Detect which cell encompasses the target text, then output its (X, Y) center coordinate. 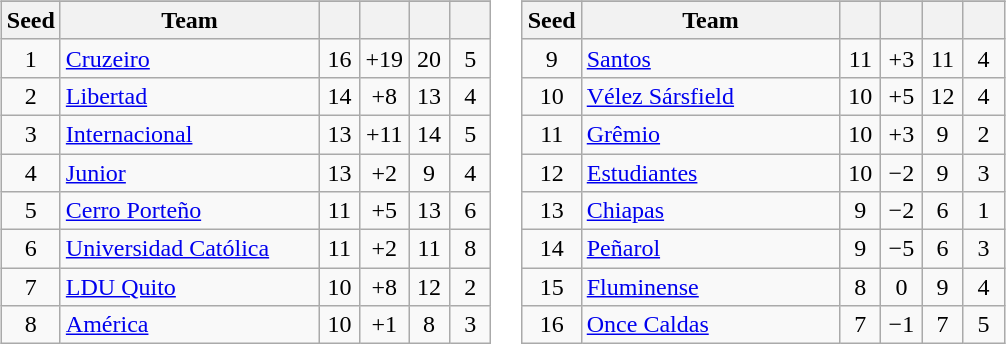
−5 (902, 249)
Internacional (190, 134)
Junior (190, 173)
LDU Quito (190, 287)
Cruzeiro (190, 58)
Santos (710, 58)
Universidad Católica (190, 249)
Fluminense (710, 287)
0 (902, 287)
Vélez Sársfield (710, 96)
15 (552, 287)
+11 (384, 134)
América (190, 325)
Estudiantes (710, 173)
Grêmio (710, 134)
Cerro Porteño (190, 211)
Peñarol (710, 249)
+19 (384, 58)
Once Caldas (710, 325)
20 (430, 58)
+1 (384, 325)
−1 (902, 325)
Chiapas (710, 211)
Libertad (190, 96)
